Scan for the cell matching the given text and deliver its [x, y] coordinate at center. 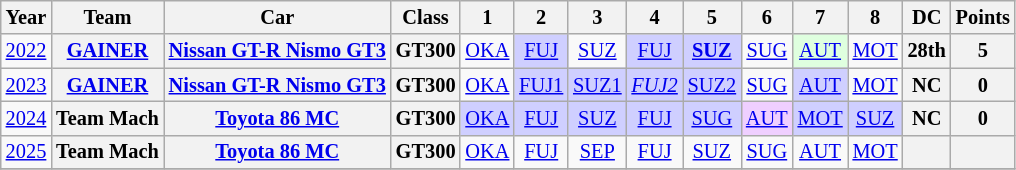
FUJ2 [655, 85]
Points [983, 17]
SEP [597, 152]
4 [655, 17]
6 [767, 17]
2024 [26, 118]
SUZ2 [712, 85]
FUJ1 [541, 85]
2 [541, 17]
SUZ1 [597, 85]
7 [820, 17]
2023 [26, 85]
Team [108, 17]
3 [597, 17]
Class [426, 17]
8 [876, 17]
2025 [26, 152]
DC [927, 17]
Year [26, 17]
1 [487, 17]
28th [927, 51]
Car [278, 17]
2022 [26, 51]
